Scan for the cell matching the given text and deliver its [x, y] coordinate at center. 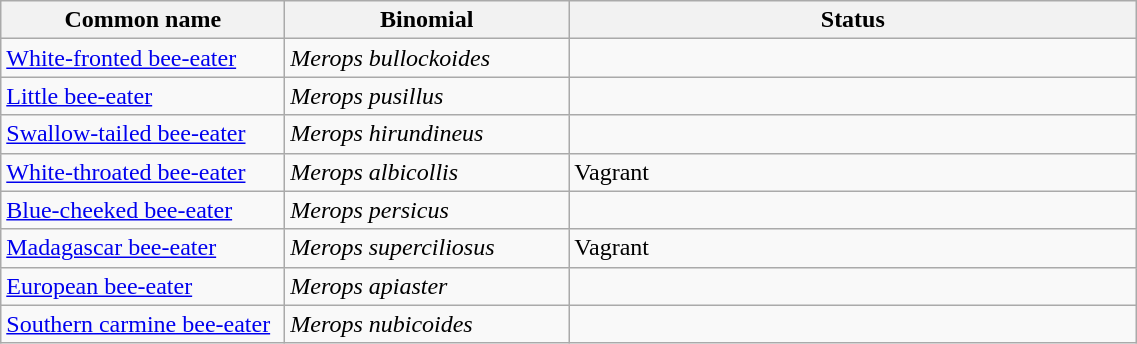
Southern carmine bee-eater [143, 324]
White-throated bee-eater [143, 172]
Merops superciliosus [427, 248]
Merops nubicoides [427, 324]
Merops pusillus [427, 96]
Common name [143, 20]
Merops hirundineus [427, 134]
White-fronted bee-eater [143, 58]
Binomial [427, 20]
Merops albicollis [427, 172]
European bee-eater [143, 286]
Merops apiaster [427, 286]
Merops bullockoides [427, 58]
Madagascar bee-eater [143, 248]
Merops persicus [427, 210]
Blue-cheeked bee-eater [143, 210]
Status [853, 20]
Swallow-tailed bee-eater [143, 134]
Little bee-eater [143, 96]
